Identify which cell holds the provided text, then report its [x, y] central coordinate. 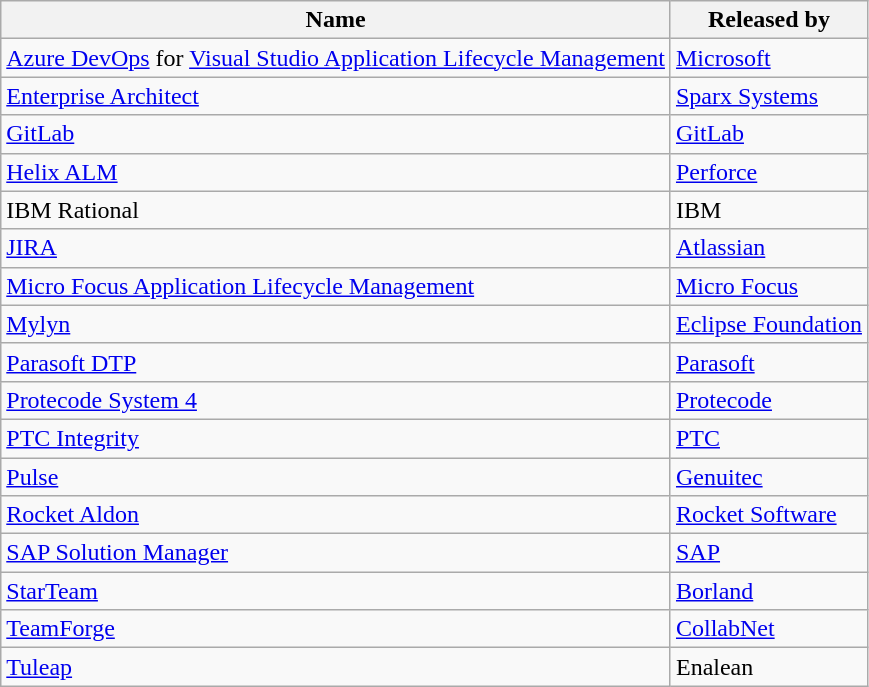
Micro Focus Application Lifecycle Management [336, 286]
Genuitec [768, 477]
Protecode [768, 400]
Microsoft [768, 58]
Borland [768, 591]
Mylyn [336, 324]
Parasoft DTP [336, 362]
Rocket Software [768, 515]
Name [336, 20]
PTC [768, 438]
Enalean [768, 667]
StarTeam [336, 591]
TeamForge [336, 629]
Perforce [768, 172]
Atlassian [768, 248]
Released by [768, 20]
SAP Solution Manager [336, 553]
JIRA [336, 248]
IBM Rational [336, 210]
SAP [768, 553]
Parasoft [768, 362]
Micro Focus [768, 286]
Helix ALM [336, 172]
Enterprise Architect [336, 96]
Azure DevOps for Visual Studio Application Lifecycle Management [336, 58]
Rocket Aldon [336, 515]
Tuleap [336, 667]
Protecode System 4 [336, 400]
CollabNet [768, 629]
Sparx Systems [768, 96]
Eclipse Foundation [768, 324]
Pulse [336, 477]
IBM [768, 210]
PTC Integrity [336, 438]
